Determine the (X, Y) coordinate at the center of the cell enclosing the given text.  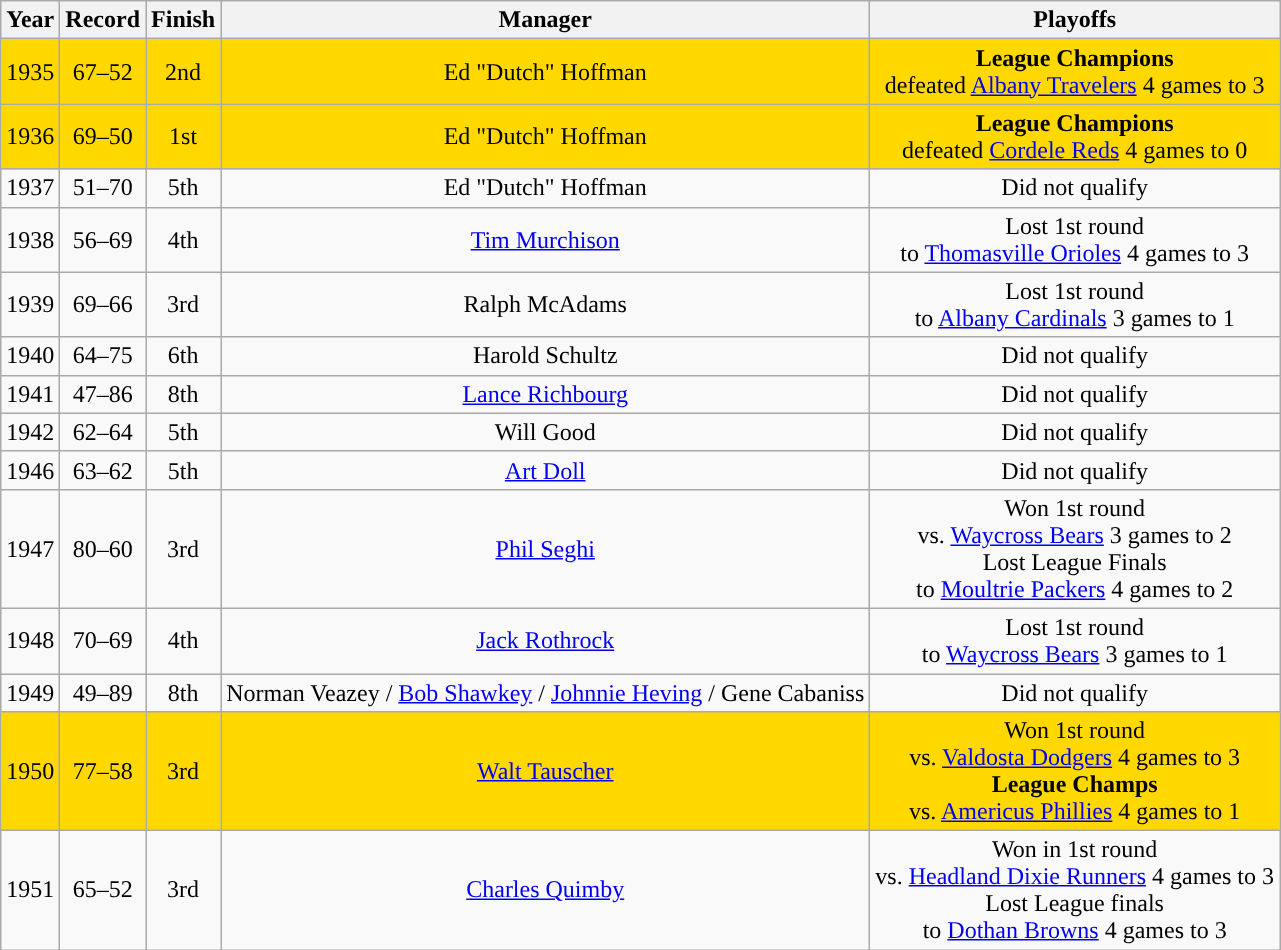
1938 (30, 240)
69–50 (103, 136)
Record (103, 20)
Phil Seghi (546, 548)
1948 (30, 640)
Playoffs (1075, 20)
2nd (184, 72)
Harold Schultz (546, 356)
Charles Quimby (546, 890)
69–66 (103, 304)
51–70 (103, 188)
63–62 (103, 470)
Lost 1st round to Thomasville Orioles 4 games to 3 (1075, 240)
1946 (30, 470)
80–60 (103, 548)
League Champions defeated Albany Travelers 4 games to 3 (1075, 72)
Finish (184, 20)
6th (184, 356)
1936 (30, 136)
Won 1st round vs. Valdosta Dodgers 4 games to 3 League Champs vs. Americus Phillies 4 games to 1 (1075, 772)
Walt Tauscher (546, 772)
47–86 (103, 394)
1940 (30, 356)
67–52 (103, 72)
Jack Rothrock (546, 640)
Lance Richbourg (546, 394)
Lost 1st round to Albany Cardinals 3 games to 1 (1075, 304)
Norman Veazey / Bob Shawkey / Johnnie Heving / Gene Cabaniss (546, 693)
70–69 (103, 640)
1941 (30, 394)
77–58 (103, 772)
56–69 (103, 240)
64–75 (103, 356)
Art Doll (546, 470)
1942 (30, 432)
Ralph McAdams (546, 304)
Year (30, 20)
1935 (30, 72)
Tim Murchison (546, 240)
1950 (30, 772)
League Champions defeated Cordele Reds 4 games to 0 (1075, 136)
1947 (30, 548)
1937 (30, 188)
1949 (30, 693)
1939 (30, 304)
1st (184, 136)
62–64 (103, 432)
Will Good (546, 432)
1951 (30, 890)
Manager (546, 20)
Lost 1st round to Waycross Bears 3 games to 1 (1075, 640)
Won in 1st round vs. Headland Dixie Runners 4 games to 3 Lost League finals to Dothan Browns 4 games to 3 (1075, 890)
49–89 (103, 693)
Won 1st round vs. Waycross Bears 3 games to 2 Lost League Finals to Moultrie Packers 4 games to 2 (1075, 548)
65–52 (103, 890)
